Return the (x, y) coordinate for the center point of the cell that contains the specified text.  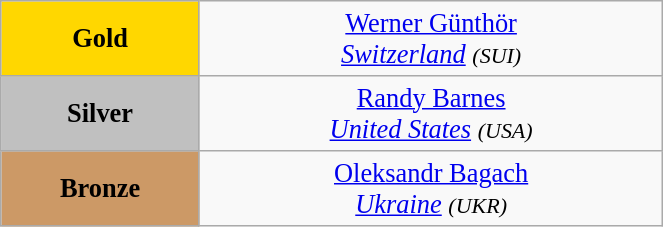
Gold (100, 38)
Werner GünthörSwitzerland (SUI) (430, 38)
Silver (100, 112)
Oleksandr BagachUkraine (UKR) (430, 188)
Bronze (100, 188)
Randy BarnesUnited States (USA) (430, 112)
